Scan for the cell matching the given text and deliver its [X, Y] coordinate at center. 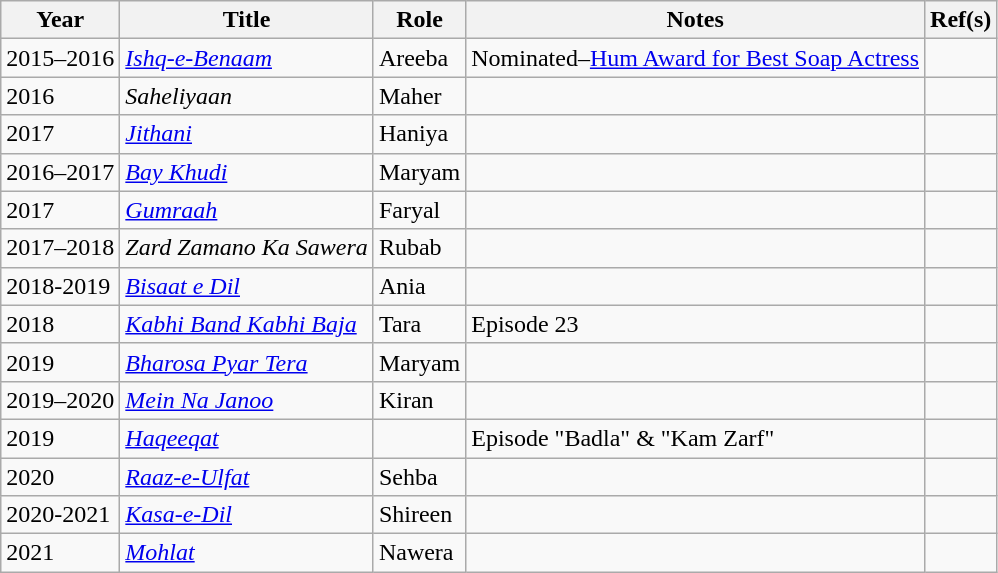
Sehba [419, 477]
2017–2018 [60, 248]
Title [247, 20]
Kiran [419, 400]
2021 [60, 553]
Ania [419, 286]
Kabhi Band Kabhi Baja [247, 324]
Year [60, 20]
Shireen [419, 515]
Mein Na Janoo [247, 400]
Bisaat e Dil [247, 286]
2018 [60, 324]
Zard Zamano Ka Sawera [247, 248]
Bay Khudi [247, 172]
2018-2019 [60, 286]
2016–2017 [60, 172]
Bharosa Pyar Tera [247, 362]
2015–2016 [60, 58]
Raaz-e-Ulfat [247, 477]
2020 [60, 477]
Gumraah [247, 210]
2020-2021 [60, 515]
Faryal [419, 210]
Nominated–Hum Award for Best Soap Actress [696, 58]
Kasa-e-Dil [247, 515]
2016 [60, 96]
Rubab [419, 248]
Haqeeqat [247, 438]
2019–2020 [60, 400]
Episode 23 [696, 324]
Areeba [419, 58]
Saheliyaan [247, 96]
Ishq-e-Benaam [247, 58]
Ref(s) [961, 20]
Nawera [419, 553]
Tara [419, 324]
Notes [696, 20]
Haniya [419, 134]
Episode "Badla" & "Kam Zarf" [696, 438]
Role [419, 20]
Maher [419, 96]
Mohlat [247, 553]
Jithani [247, 134]
